For the text-containing cell, return its midpoint in (x, y) coordinate format. 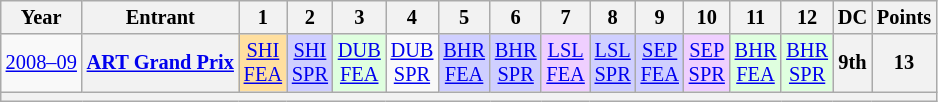
DUBFEA (360, 63)
Year (42, 17)
6 (516, 17)
3 (360, 17)
2 (310, 17)
5 (464, 17)
9th (852, 63)
DUBSPR (412, 63)
DC (852, 17)
7 (565, 17)
11 (756, 17)
9 (660, 17)
2008–09 (42, 63)
SHIFEA (263, 63)
LSLSPR (613, 63)
Entrant (160, 17)
SEPFEA (660, 63)
13 (904, 63)
Points (904, 17)
10 (707, 17)
ART Grand Prix (160, 63)
8 (613, 17)
SHISPR (310, 63)
12 (807, 17)
1 (263, 17)
SEPSPR (707, 63)
4 (412, 17)
LSLFEA (565, 63)
